Detect which cell encompasses the target text, then output its [X, Y] center coordinate. 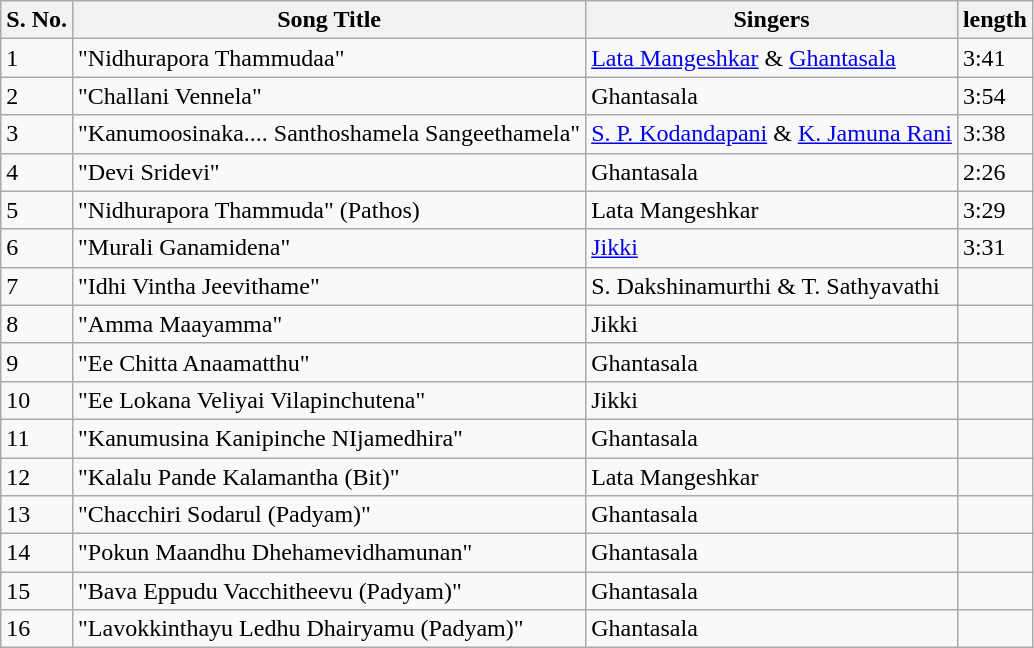
9 [37, 362]
"Devi Sridevi" [328, 172]
6 [37, 248]
3:54 [994, 96]
3:41 [994, 58]
Song Title [328, 20]
2 [37, 96]
"Ee Chitta Anaamatthu" [328, 362]
14 [37, 553]
8 [37, 324]
4 [37, 172]
13 [37, 515]
15 [37, 591]
3:31 [994, 248]
"Ee Lokana Veliyai Vilapinchutena" [328, 400]
"Nidhurapora Thammuda" (Pathos) [328, 210]
10 [37, 400]
5 [37, 210]
"Nidhurapora Thammudaa" [328, 58]
"Lavokkinthayu Ledhu Dhairyamu (Padyam)" [328, 629]
12 [37, 477]
3 [37, 134]
3:38 [994, 134]
16 [37, 629]
"Kanumusina Kanipinche NIjamedhira" [328, 438]
"Kalalu Pande Kalamantha (Bit)" [328, 477]
"Chacchiri Sodarul (Padyam)" [328, 515]
2:26 [994, 172]
S. Dakshinamurthi & T. Sathyavathi [772, 286]
1 [37, 58]
S. No. [37, 20]
"Amma Maayamma" [328, 324]
"Kanumoosinaka.... Santhoshamela Sangeethamela" [328, 134]
Lata Mangeshkar & Ghantasala [772, 58]
length [994, 20]
S. P. Kodandapani & K. Jamuna Rani [772, 134]
"Pokun Maandhu Dhehamevidhamunan" [328, 553]
"Challani Vennela" [328, 96]
"Murali Ganamidena" [328, 248]
"Idhi Vintha Jeevithame" [328, 286]
11 [37, 438]
3:29 [994, 210]
7 [37, 286]
Singers [772, 20]
"Bava Eppudu Vacchitheevu (Padyam)" [328, 591]
